For the text-containing cell, return its midpoint in (x, y) coordinate format. 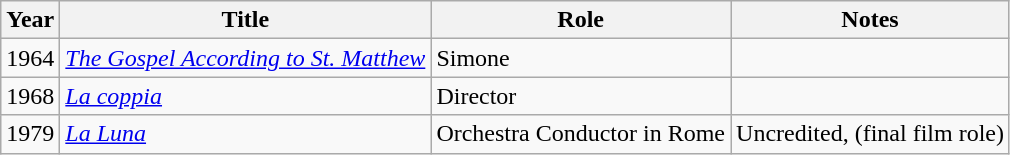
Role (581, 20)
Simone (581, 58)
Director (581, 96)
Orchestra Conductor in Rome (581, 134)
1968 (30, 96)
1964 (30, 58)
Year (30, 20)
Notes (870, 20)
The Gospel According to St. Matthew (246, 58)
La Luna (246, 134)
La coppia (246, 96)
1979 (30, 134)
Title (246, 20)
Uncredited, (final film role) (870, 134)
